Return the [x, y] coordinate for the center point of the cell that contains the specified text.  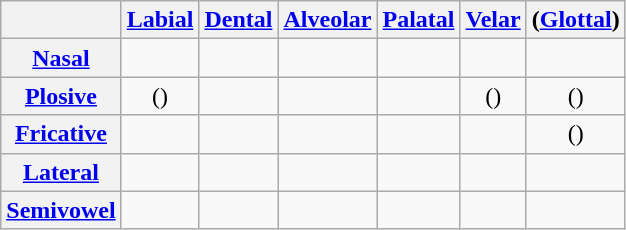
Nasal [61, 58]
Alveolar [328, 20]
Palatal [418, 20]
Lateral [61, 172]
Semivowel [61, 210]
Fricative [61, 134]
Dental [238, 20]
(Glottal) [576, 20]
Plosive [61, 96]
Labial [160, 20]
Velar [493, 20]
